For the text-containing cell, return its midpoint in (x, y) coordinate format. 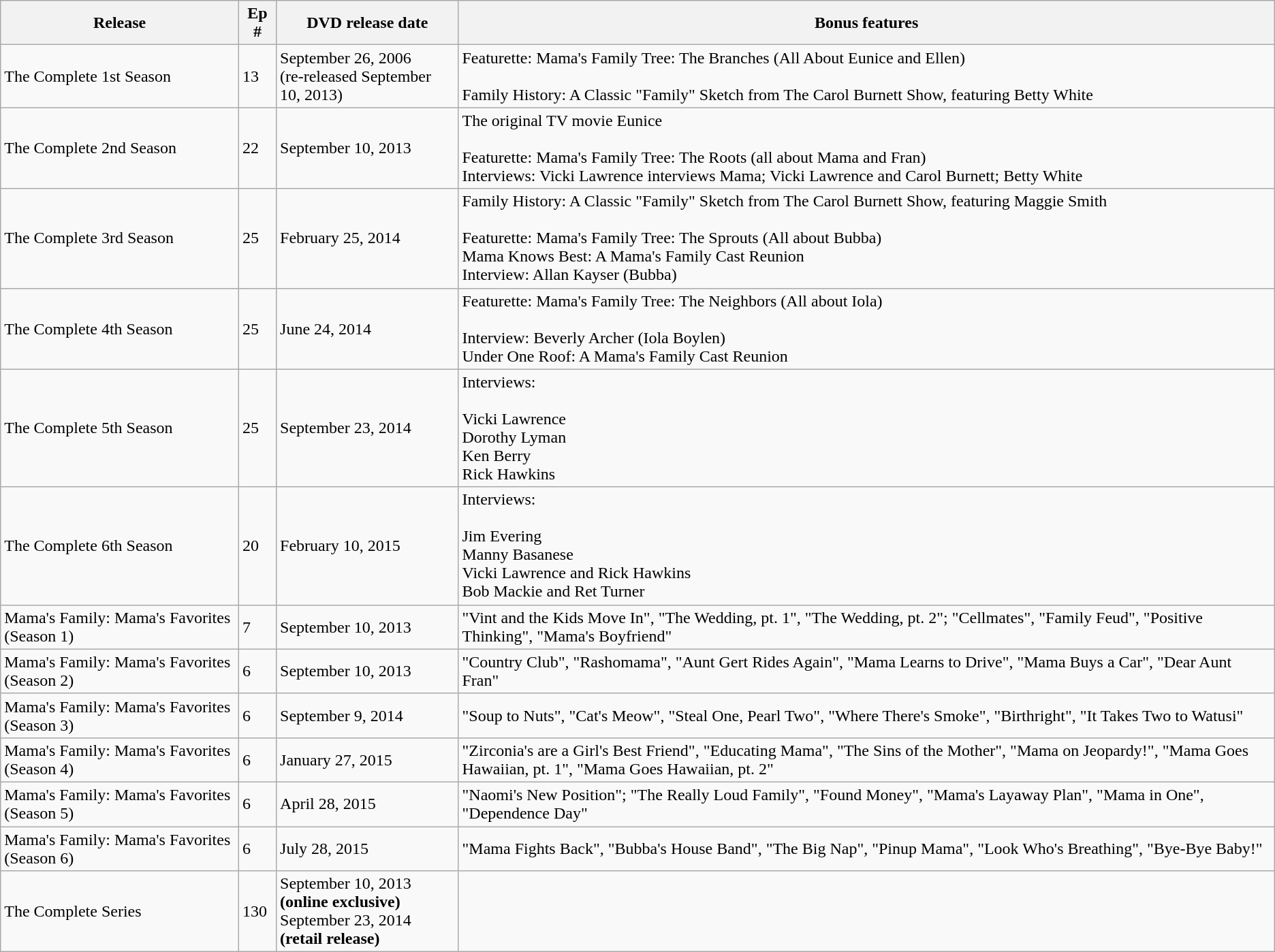
The Complete 2nd Season (120, 148)
The Complete 6th Season (120, 546)
"Country Club", "Rashomama", "Aunt Gert Rides Again", "Mama Learns to Drive", "Mama Buys a Car", "Dear Aunt Fran" (866, 671)
Interviews:Jim Evering Manny Basanese Vicki Lawrence and Rick Hawkins Bob Mackie and Ret Turner (866, 546)
June 24, 2014 (368, 328)
Bonus features (866, 23)
"Naomi's New Position"; "The Really Loud Family", "Found Money", "Mama's Layaway Plan", "Mama in One", "Dependence Day" (866, 804)
September 23, 2014 (368, 428)
The Complete 5th Season (120, 428)
January 27, 2015 (368, 760)
September 9, 2014 (368, 715)
Mama's Family: Mama's Favorites (Season 3) (120, 715)
"Mama Fights Back", "Bubba's House Band", "The Big Nap", "Pinup Mama", "Look Who's Breathing", "Bye-Bye Baby!" (866, 848)
Mama's Family: Mama's Favorites (Season 4) (120, 760)
"Soup to Nuts", "Cat's Meow", "Steal One, Pearl Two", "Where There's Smoke", "Birthright", "It Takes Two to Watusi" (866, 715)
Featurette: Mama's Family Tree: The Neighbors (All about Iola)Interview: Beverly Archer (Iola Boylen) Under One Roof: A Mama's Family Cast Reunion (866, 328)
Interviews:Vicki Lawrence Dorothy Lyman Ken Berry Rick Hawkins (866, 428)
Mama's Family: Mama's Favorites (Season 6) (120, 848)
130 (257, 911)
April 28, 2015 (368, 804)
Mama's Family: Mama's Favorites (Season 2) (120, 671)
February 25, 2014 (368, 238)
Mama's Family: Mama's Favorites (Season 5) (120, 804)
"Vint and the Kids Move In", "The Wedding, pt. 1", "The Wedding, pt. 2"; "Cellmates", "Family Feud", "Positive Thinking", "Mama's Boyfriend" (866, 626)
September 26, 2006(re-released September 10, 2013) (368, 76)
February 10, 2015 (368, 546)
The Complete 3rd Season (120, 238)
20 (257, 546)
The Complete 1st Season (120, 76)
Ep # (257, 23)
The Complete 4th Season (120, 328)
7 (257, 626)
Mama's Family: Mama's Favorites (Season 1) (120, 626)
September 10, 2013 (online exclusive) September 23, 2014 (retail release) (368, 911)
The Complete Series (120, 911)
13 (257, 76)
DVD release date (368, 23)
July 28, 2015 (368, 848)
Release (120, 23)
22 (257, 148)
